Output the (x, y) coordinate of the center of the cell containing the given text.  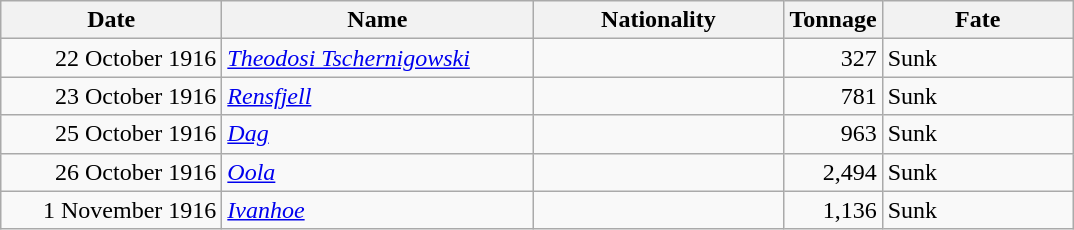
Dag (378, 134)
Oola (378, 172)
781 (833, 96)
Ivanhoe (378, 210)
Date (112, 20)
Nationality (658, 20)
Theodosi Tschernigowski (378, 58)
22 October 1916 (112, 58)
23 October 1916 (112, 96)
Name (378, 20)
327 (833, 58)
963 (833, 134)
Fate (978, 20)
25 October 1916 (112, 134)
1 November 1916 (112, 210)
1,136 (833, 210)
Tonnage (833, 20)
26 October 1916 (112, 172)
Rensfjell (378, 96)
2,494 (833, 172)
